Detect which cell encompasses the target text, then output its [x, y] center coordinate. 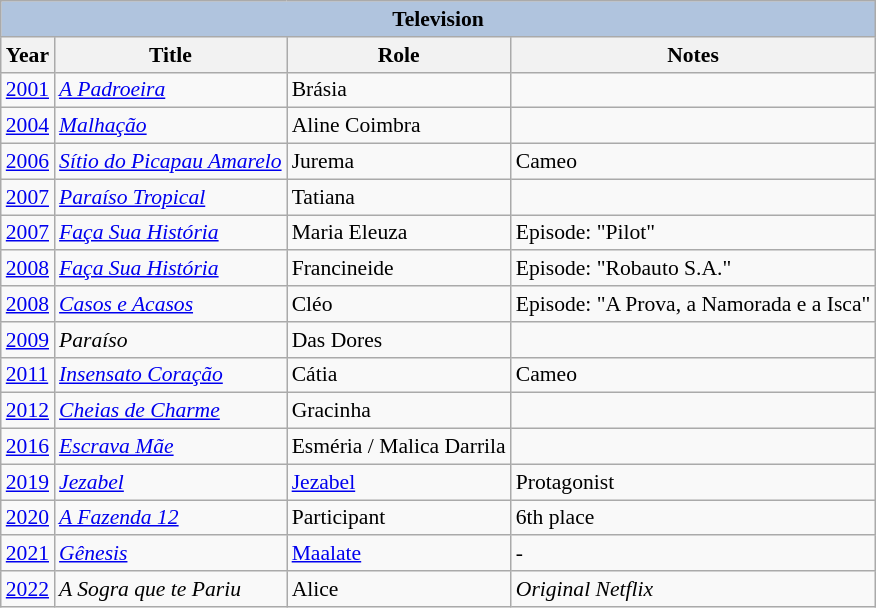
Role [399, 55]
Jurema [399, 162]
Original Netflix [694, 589]
6th place [694, 518]
Insensato Coração [170, 375]
Gênesis [170, 554]
2016 [28, 447]
Casos e Acasos [170, 304]
Year [28, 55]
2020 [28, 518]
Cátia [399, 375]
Malhação [170, 126]
2006 [28, 162]
Tatiana [399, 197]
Episode: "Pilot" [694, 233]
2021 [28, 554]
Brásia [399, 90]
Episode: "Robauto S.A." [694, 269]
Das Dores [399, 340]
Cléo [399, 304]
Paraíso [170, 340]
2009 [28, 340]
2019 [28, 482]
A Padroeira [170, 90]
Aline Coimbra [399, 126]
Episode: "A Prova, a Namorada e a Isca" [694, 304]
Escrava Mãe [170, 447]
Notes [694, 55]
2001 [28, 90]
Television [438, 19]
Gracinha [399, 411]
- [694, 554]
Paraíso Tropical [170, 197]
Francineide [399, 269]
Alice [399, 589]
A Sogra que te Pariu [170, 589]
Maria Eleuza [399, 233]
Participant [399, 518]
Title [170, 55]
2011 [28, 375]
Cheias de Charme [170, 411]
Protagonist [694, 482]
Sítio do Picapau Amarelo [170, 162]
2012 [28, 411]
2022 [28, 589]
Maalate [399, 554]
Esméria / Malica Darrila [399, 447]
A Fazenda 12 [170, 518]
2004 [28, 126]
